Determine the (x, y) coordinate at the center of the cell enclosing the given text.  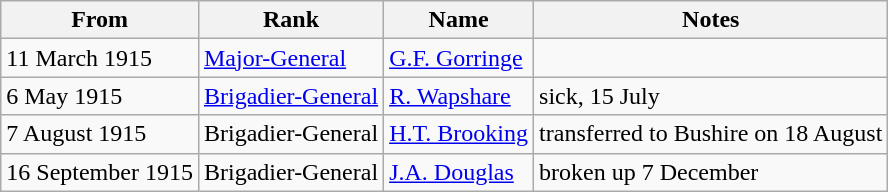
11 March 1915 (100, 58)
From (100, 20)
transferred to Bushire on 18 August (711, 134)
J.A. Douglas (459, 172)
Notes (711, 20)
16 September 1915 (100, 172)
Name (459, 20)
G.F. Gorringe (459, 58)
7 August 1915 (100, 134)
6 May 1915 (100, 96)
R. Wapshare (459, 96)
Rank (290, 20)
H.T. Brooking (459, 134)
broken up 7 December (711, 172)
sick, 15 July (711, 96)
Major-General (290, 58)
